Output the (x, y) coordinate of the center of the cell containing the given text.  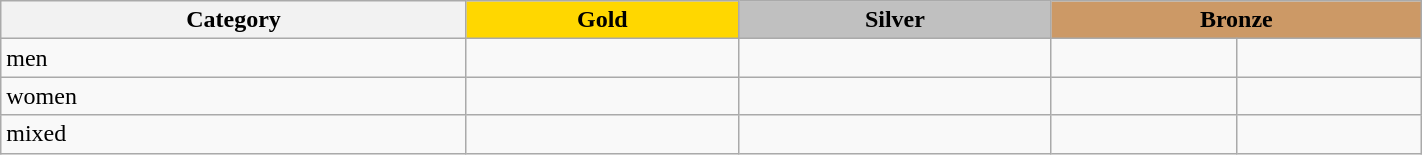
mixed (234, 134)
Bronze (1236, 20)
women (234, 96)
Silver (894, 20)
men (234, 58)
Category (234, 20)
Gold (602, 20)
